Scan for the cell matching the given text and deliver its (x, y) coordinate at center. 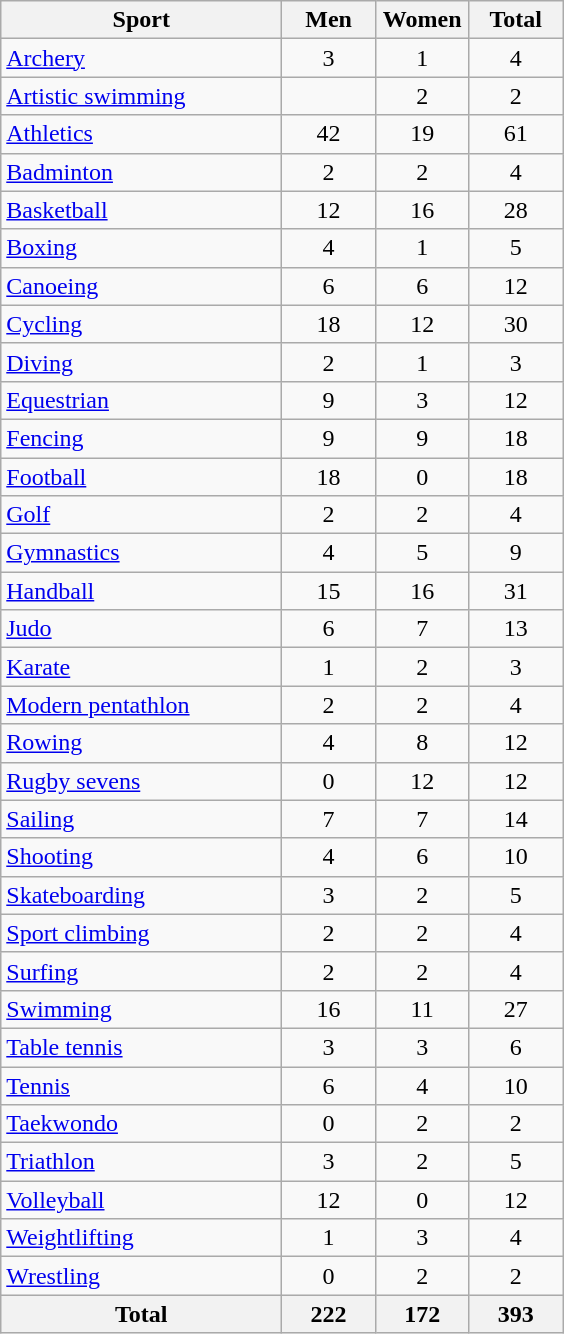
Golf (142, 515)
Wrestling (142, 1276)
222 (329, 1314)
Athletics (142, 134)
8 (422, 743)
172 (422, 1314)
Judo (142, 629)
Artistic swimming (142, 96)
Sport (142, 20)
Shooting (142, 857)
Cycling (142, 324)
Men (329, 20)
13 (516, 629)
31 (516, 591)
42 (329, 134)
Taekwondo (142, 1124)
Canoeing (142, 286)
Rowing (142, 743)
Weightlifting (142, 1238)
Sailing (142, 819)
Equestrian (142, 400)
19 (422, 134)
393 (516, 1314)
Triathlon (142, 1162)
Gymnastics (142, 553)
Swimming (142, 1009)
Basketball (142, 210)
Table tennis (142, 1047)
11 (422, 1009)
Badminton (142, 172)
15 (329, 591)
Volleyball (142, 1200)
Fencing (142, 438)
61 (516, 134)
Skateboarding (142, 895)
Tennis (142, 1085)
Boxing (142, 248)
Handball (142, 591)
Football (142, 477)
30 (516, 324)
Modern pentathlon (142, 705)
Women (422, 20)
Sport climbing (142, 933)
14 (516, 819)
Archery (142, 58)
Karate (142, 667)
28 (516, 210)
Rugby sevens (142, 781)
27 (516, 1009)
Surfing (142, 971)
Diving (142, 362)
